Identify which cell holds the provided text, then report its [X, Y] central coordinate. 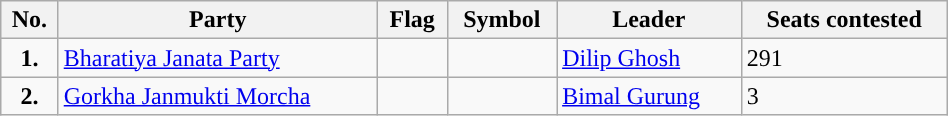
1. [30, 58]
Leader [650, 20]
2. [30, 96]
Dilip Ghosh [650, 58]
3 [844, 96]
Party [218, 20]
Symbol [502, 20]
No. [30, 20]
Seats contested [844, 20]
Gorkha Janmukti Morcha [218, 96]
291 [844, 58]
Flag [412, 20]
Bimal Gurung [650, 96]
Bharatiya Janata Party [218, 58]
